Return (x, y) of the center of cell containing provided text 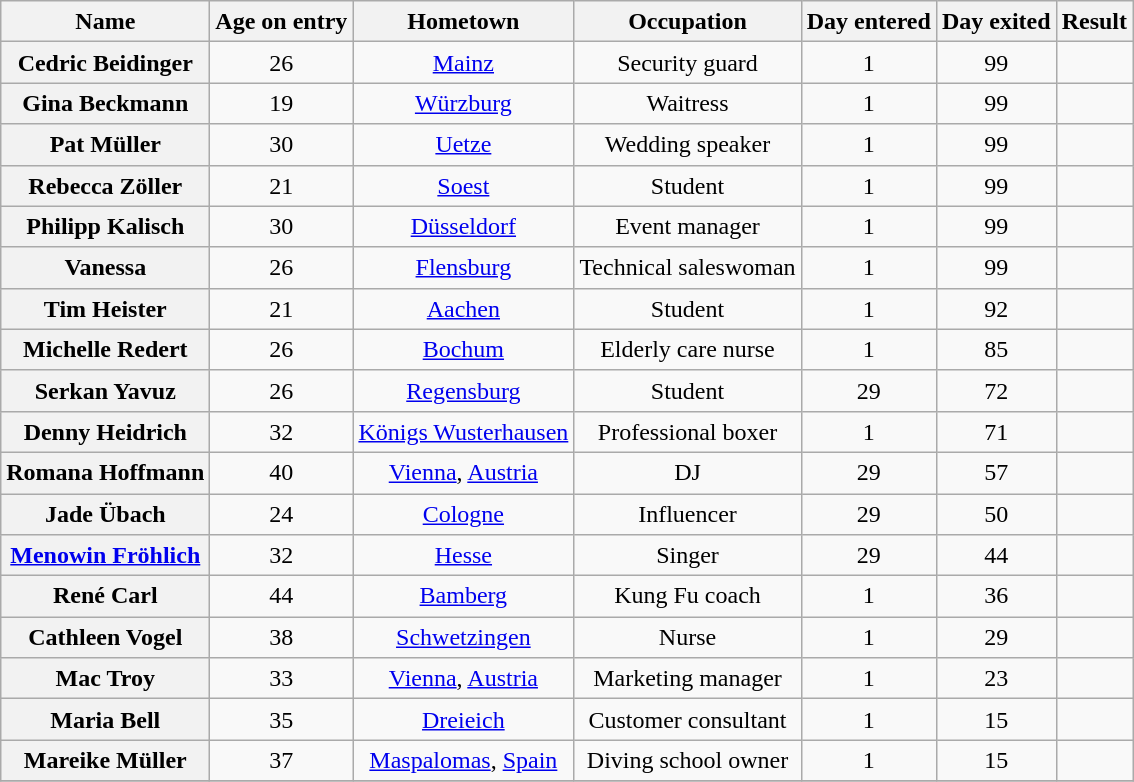
Hesse (464, 556)
Aachen (464, 308)
Bamberg (464, 596)
23 (996, 678)
Maria Bell (106, 720)
Jade Übach (106, 514)
Kung Fu coach (688, 596)
Tim Heister (106, 308)
Flensburg (464, 268)
Event manager (688, 226)
Soest (464, 186)
92 (996, 308)
Diving school owner (688, 760)
Day entered (868, 22)
36 (996, 596)
Day exited (996, 22)
Serkan Yavuz (106, 390)
Würzburg (464, 104)
Cologne (464, 514)
Wedding speaker (688, 144)
37 (282, 760)
35 (282, 720)
DJ (688, 472)
33 (282, 678)
Romana Hoffmann (106, 472)
Bochum (464, 350)
Elderly care nurse (688, 350)
Mac Troy (106, 678)
Cathleen Vogel (106, 638)
Technical saleswoman (688, 268)
Singer (688, 556)
Mareike Müller (106, 760)
Marketing manager (688, 678)
Name (106, 22)
Schwetzingen (464, 638)
24 (282, 514)
Königs Wusterhausen (464, 432)
Düsseldorf (464, 226)
Waitress (688, 104)
Mainz (464, 62)
Nurse (688, 638)
40 (282, 472)
Denny Heidrich (106, 432)
Security guard (688, 62)
Uetze (464, 144)
Professional boxer (688, 432)
38 (282, 638)
Customer consultant (688, 720)
71 (996, 432)
René Carl (106, 596)
Michelle Redert (106, 350)
Dreieich (464, 720)
19 (282, 104)
Occupation (688, 22)
85 (996, 350)
Vanessa (106, 268)
Menowin Fröhlich (106, 556)
72 (996, 390)
Result (1094, 22)
Rebecca Zöller (106, 186)
Pat Müller (106, 144)
Gina Beckmann (106, 104)
Influencer (688, 514)
Maspalomas, Spain (464, 760)
50 (996, 514)
Regensburg (464, 390)
Philipp Kalisch (106, 226)
Hometown (464, 22)
Age on entry (282, 22)
Cedric Beidinger (106, 62)
57 (996, 472)
